Extract the (x, y) coordinate from the center of the cell holding the provided text.  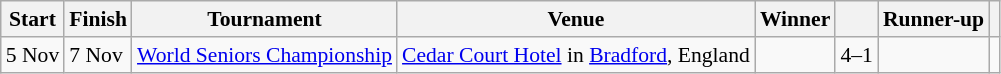
7 Nov (98, 55)
Cedar Court Hotel in Bradford, England (576, 55)
Finish (98, 19)
World Seniors Championship (264, 55)
5 Nov (32, 55)
Winner (796, 19)
Start (32, 19)
Runner-up (934, 19)
4–1 (856, 55)
Venue (576, 19)
Tournament (264, 19)
